Find where the given text appears and provide that cell's center as (x, y) coordinate. 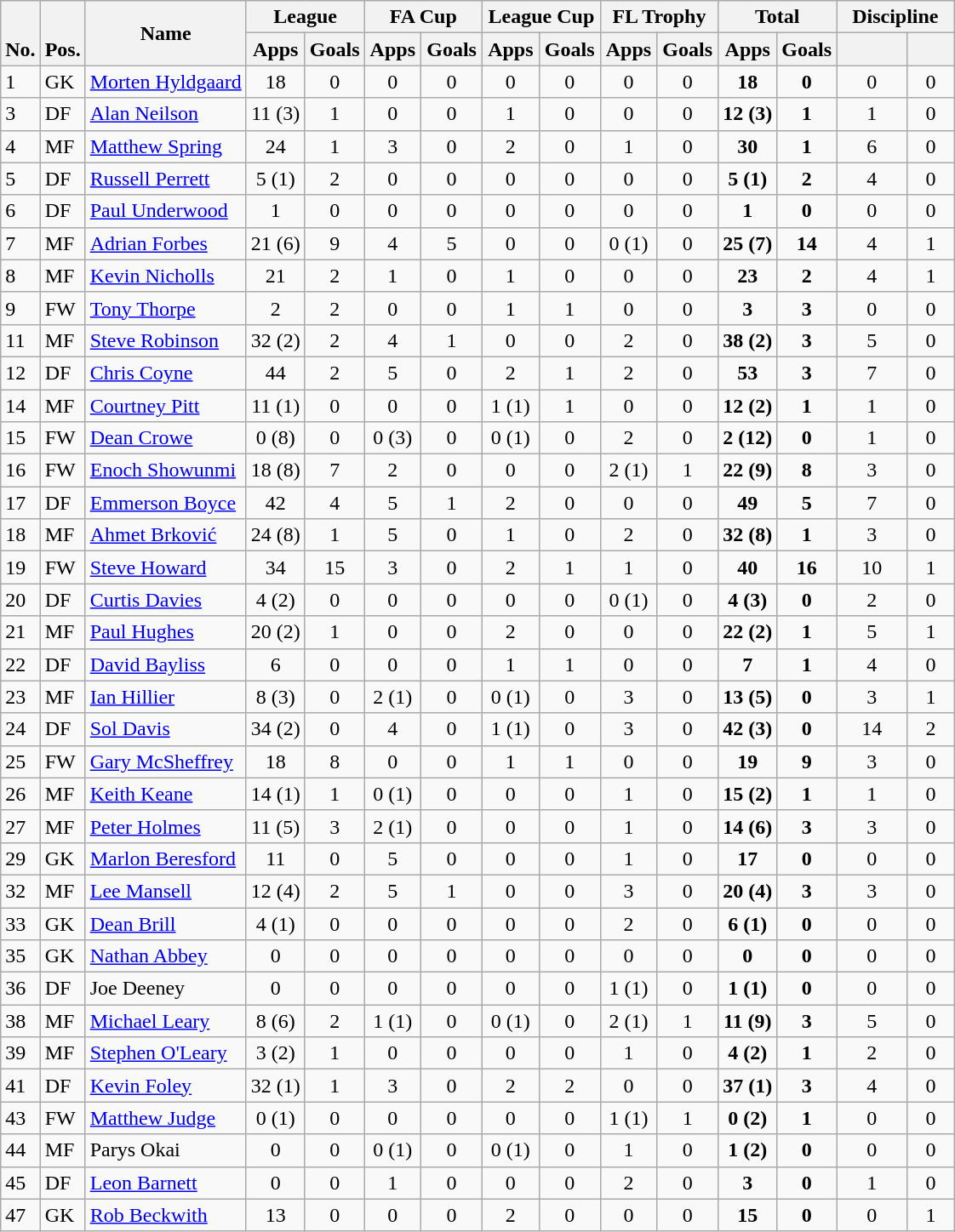
12 (3) (747, 114)
10 (872, 568)
21 (6) (276, 243)
0 (8) (276, 438)
Discipline (895, 17)
14 (6) (747, 826)
12 (20, 373)
2 (12) (747, 438)
Gary McSheffrey (165, 761)
26 (20, 794)
Marlon Beresford (165, 858)
Morten Hyldgaard (165, 82)
FL Trophy (659, 17)
Nathan Abbey (165, 956)
25 (20, 761)
FA Cup (424, 17)
40 (747, 568)
Courtney Pitt (165, 406)
11 (5) (276, 826)
34 (2) (276, 729)
Name (165, 33)
David Bayliss (165, 664)
Leon Barnett (165, 1183)
Russell Perrett (165, 179)
Alan Neilson (165, 114)
Chris Coyne (165, 373)
37 (1) (747, 1086)
14 (1) (276, 794)
3 (2) (276, 1053)
34 (276, 568)
Paul Hughes (165, 632)
43 (20, 1118)
24 (8) (276, 535)
0 (2) (747, 1118)
Kevin Nicholls (165, 276)
42 (3) (747, 729)
Pos. (63, 33)
18 (8) (276, 471)
32 (1) (276, 1086)
Tony Thorpe (165, 308)
Joe Deeney (165, 989)
33 (20, 923)
12 (4) (276, 891)
Paul Underwood (165, 211)
25 (7) (747, 243)
4 (1) (276, 923)
League Cup (541, 17)
Steve Howard (165, 568)
Enoch Showunmi (165, 471)
12 (2) (747, 406)
0 (3) (393, 438)
35 (20, 956)
32 (2) (276, 340)
13 (5) (747, 697)
11 (3) (276, 114)
8 (6) (276, 1021)
Keith Keane (165, 794)
Michael Leary (165, 1021)
13 (276, 1215)
15 (2) (747, 794)
27 (20, 826)
Ahmet Brković (165, 535)
Sol Davis (165, 729)
29 (20, 858)
38 (20, 1021)
League (305, 17)
20 (20, 600)
Stephen O'Leary (165, 1053)
45 (20, 1183)
42 (276, 503)
36 (20, 989)
No. (20, 33)
38 (2) (747, 340)
Matthew Judge (165, 1118)
Ian Hillier (165, 697)
47 (20, 1215)
Adrian Forbes (165, 243)
Lee Mansell (165, 891)
1 (2) (747, 1150)
Total (778, 17)
20 (2) (276, 632)
11 (9) (747, 1021)
32 (20, 891)
20 (4) (747, 891)
Kevin Foley (165, 1086)
30 (747, 146)
32 (8) (747, 535)
53 (747, 373)
6 (1) (747, 923)
Dean Crowe (165, 438)
8 (3) (276, 697)
22 (20, 664)
4 (3) (747, 600)
41 (20, 1086)
22 (9) (747, 471)
Parys Okai (165, 1150)
22 (2) (747, 632)
39 (20, 1053)
Matthew Spring (165, 146)
Rob Beckwith (165, 1215)
Peter Holmes (165, 826)
Steve Robinson (165, 340)
Emmerson Boyce (165, 503)
Curtis Davies (165, 600)
49 (747, 503)
11 (1) (276, 406)
Dean Brill (165, 923)
